Output the (x, y) coordinate of the center of the cell containing the given text.  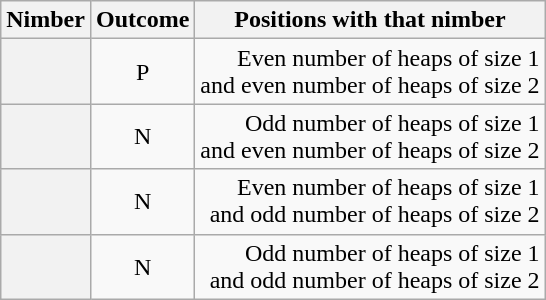
Odd number of heaps of size 1and odd number of heaps of size 2 (370, 266)
Nimber (46, 20)
P (142, 72)
Outcome (142, 20)
Positions with that nimber (370, 20)
Even number of heaps of size 1and odd number of heaps of size 2 (370, 202)
Odd number of heaps of size 1and even number of heaps of size 2 (370, 136)
Even number of heaps of size 1and even number of heaps of size 2 (370, 72)
